For the text-containing cell, return its midpoint in (x, y) coordinate format. 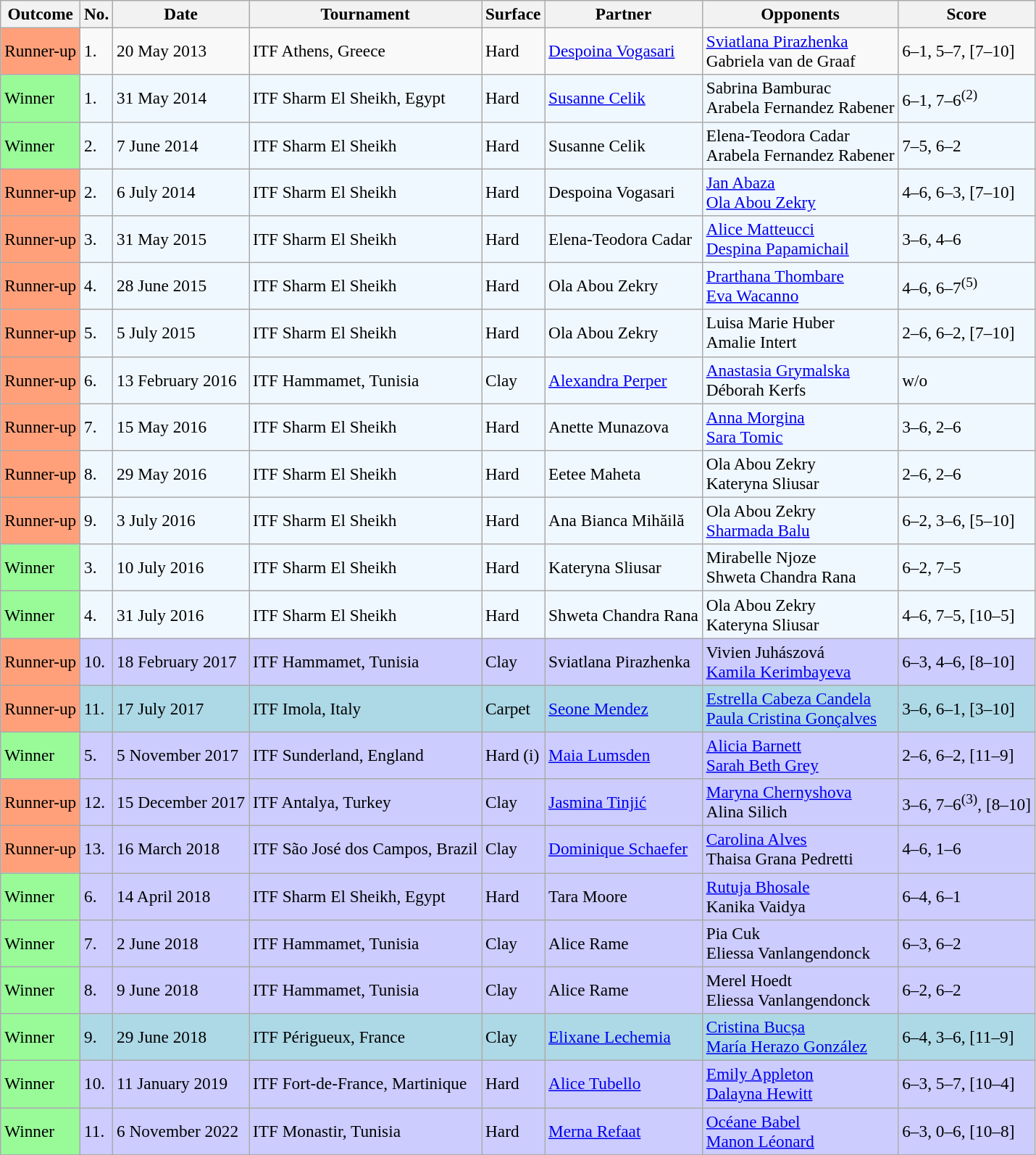
6–3, 6–2 (966, 943)
6–3, 4–6, [8–10] (966, 661)
Date (181, 14)
Alice Tubello (624, 1084)
Alexandra Perper (624, 380)
Anastasia Grymalska Déborah Kerfs (800, 380)
17 July 2017 (181, 709)
Cristina Bucșa María Herazo González (800, 1036)
Tara Moore (624, 896)
ITF Athens, Greece (365, 51)
Score (966, 14)
Merel Hoedt Eliessa Vanlangendonck (800, 990)
Alice Matteucci Despina Papamichail (800, 239)
6–4, 3–6, [11–9] (966, 1036)
Jan Abaza Ola Abou Zekry (800, 191)
Seone Mendez (624, 709)
3–6, 7–6(3), [8–10] (966, 803)
9 June 2018 (181, 990)
15 December 2017 (181, 803)
6–3, 0–6, [10–8] (966, 1130)
2–6, 6–2, [11–9] (966, 755)
20 May 2013 (181, 51)
3 July 2016 (181, 520)
ITF Sunderland, England (365, 755)
6–1, 7–6(2) (966, 99)
6–2, 7–5 (966, 568)
w/o (966, 380)
4–6, 7–5, [10–5] (966, 614)
14 April 2018 (181, 896)
3–6, 6–1, [3–10] (966, 709)
No. (97, 14)
ITF Monastir, Tunisia (365, 1130)
Outcome (41, 14)
29 June 2018 (181, 1036)
6 July 2014 (181, 191)
Sviatlana Pirazhenka (624, 661)
2 June 2018 (181, 943)
3–6, 2–6 (966, 426)
Emily Appleton Dalayna Hewitt (800, 1084)
16 March 2018 (181, 849)
Alicia Barnett Sarah Beth Grey (800, 755)
6 November 2022 (181, 1130)
Surface (513, 14)
Merna Refaat (624, 1130)
Pia Cuk Eliessa Vanlangendonck (800, 943)
ITF Périgueux, France (365, 1036)
Ola Abou Zekry Sharmada Balu (800, 520)
15 May 2016 (181, 426)
29 May 2016 (181, 474)
Prarthana Thombare Eva Wacanno (800, 285)
2–6, 6–2, [7–10] (966, 333)
Sabrina Bamburac Arabela Fernandez Rabener (800, 99)
Jasmina Tinjić (624, 803)
4–6, 6–3, [7–10] (966, 191)
Opponents (800, 14)
Anna Morgina Sara Tomic (800, 426)
Tournament (365, 14)
6–4, 6–1 (966, 896)
10 July 2016 (181, 568)
Elena-Teodora Cadar Arabela Fernandez Rabener (800, 145)
6–2, 6–2 (966, 990)
ITF São José dos Campos, Brazil (365, 849)
ITF Antalya, Turkey (365, 803)
28 June 2015 (181, 285)
Hard (i) (513, 755)
Eetee Maheta (624, 474)
3–6, 4–6 (966, 239)
12. (97, 803)
31 July 2016 (181, 614)
Carolina Alves Thaisa Grana Pedretti (800, 849)
Shweta Chandra Rana (624, 614)
Estrella Cabeza Candela Paula Cristina Gonçalves (800, 709)
31 May 2014 (181, 99)
4–6, 6–7(5) (966, 285)
Elena-Teodora Cadar (624, 239)
Luisa Marie Huber Amalie Intert (800, 333)
Anette Munazova (624, 426)
Rutuja Bhosale Kanika Vaidya (800, 896)
31 May 2015 (181, 239)
Dominique Schaefer (624, 849)
ITF Fort-de-France, Martinique (365, 1084)
5 July 2015 (181, 333)
Maryna Chernyshova Alina Silich (800, 803)
13 February 2016 (181, 380)
13. (97, 849)
Ana Bianca Mihăilă (624, 520)
11 January 2019 (181, 1084)
Elixane Lechemia (624, 1036)
6–2, 3–6, [5–10] (966, 520)
6–1, 5–7, [7–10] (966, 51)
Vivien Juhászová Kamila Kerimbayeva (800, 661)
Maia Lumsden (624, 755)
7–5, 6–2 (966, 145)
18 February 2017 (181, 661)
Mirabelle Njoze Shweta Chandra Rana (800, 568)
Carpet (513, 709)
Océane Babel Manon Léonard (800, 1130)
6–3, 5–7, [10–4] (966, 1084)
5 November 2017 (181, 755)
ITF Imola, Italy (365, 709)
7 June 2014 (181, 145)
Kateryna Sliusar (624, 568)
Sviatlana Pirazhenka Gabriela van de Graaf (800, 51)
2–6, 2–6 (966, 474)
Partner (624, 14)
4–6, 1–6 (966, 849)
